From the cell containing the given text, extract its center point as (x, y) coordinate. 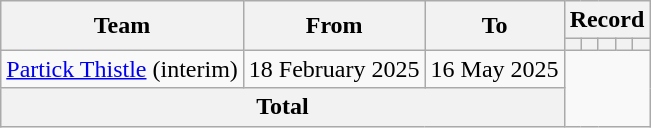
From (334, 26)
16 May 2025 (494, 69)
Record (607, 20)
Partick Thistle (interim) (122, 69)
Total (282, 107)
Team (122, 26)
18 February 2025 (334, 69)
To (494, 26)
